Identify which cell holds the provided text, then report its (x, y) central coordinate. 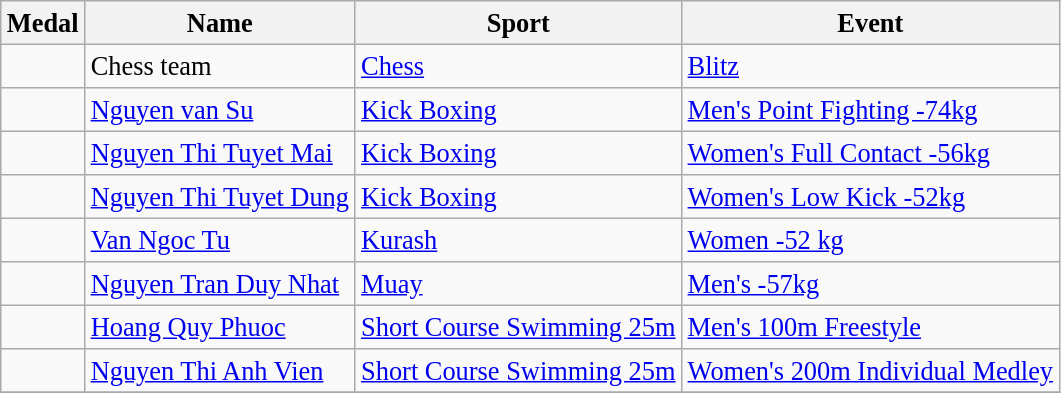
Sport (518, 22)
Nguyen van Su (220, 109)
Chess team (220, 66)
Hoang Quy Phuoc (220, 327)
Nguyen Thi Tuyet Mai (220, 153)
Nguyen Thi Tuyet Dung (220, 197)
Men's -57kg (871, 284)
Blitz (871, 66)
Name (220, 22)
Van Ngoc Tu (220, 240)
Women's Low Kick -52kg (871, 197)
Nguyen Thi Anh Vien (220, 371)
Event (871, 22)
Men's Point Fighting -74kg (871, 109)
Kurash (518, 240)
Women -52 kg (871, 240)
Medal (43, 22)
Muay (518, 284)
Women's 200m Individual Medley (871, 371)
Nguyen Tran Duy Nhat (220, 284)
Chess (518, 66)
Men's 100m Freestyle (871, 327)
Women's Full Contact -56kg (871, 153)
